Output the (X, Y) coordinate of the center of the cell containing the given text.  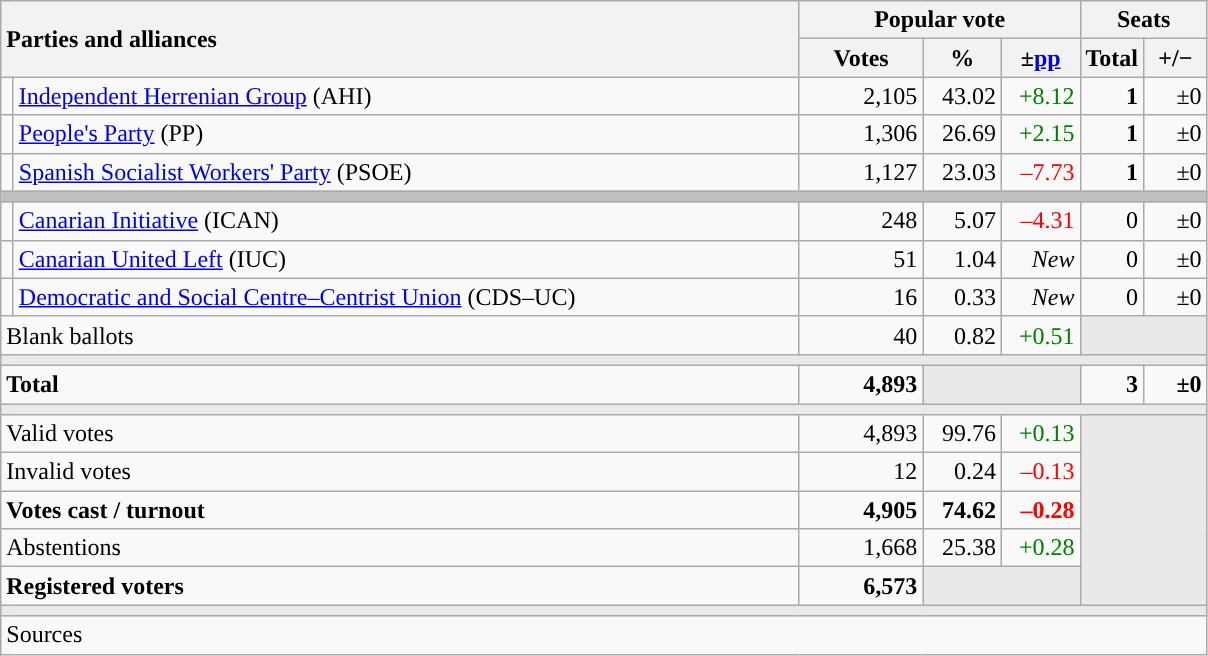
0.82 (962, 335)
6,573 (861, 586)
Democratic and Social Centre–Centrist Union (CDS–UC) (406, 297)
Parties and alliances (400, 39)
Canarian Initiative (ICAN) (406, 221)
2,105 (861, 96)
+0.13 (1040, 434)
+0.51 (1040, 335)
Seats (1144, 20)
12 (861, 472)
–7.73 (1040, 172)
1,668 (861, 548)
23.03 (962, 172)
Sources (604, 635)
Blank ballots (400, 335)
0.24 (962, 472)
Canarian United Left (IUC) (406, 259)
40 (861, 335)
People's Party (PP) (406, 134)
74.62 (962, 510)
4,905 (861, 510)
0.33 (962, 297)
Valid votes (400, 434)
25.38 (962, 548)
% (962, 58)
16 (861, 297)
+/− (1176, 58)
Votes cast / turnout (400, 510)
5.07 (962, 221)
+8.12 (1040, 96)
Votes (861, 58)
Spanish Socialist Workers' Party (PSOE) (406, 172)
248 (861, 221)
Popular vote (940, 20)
Abstentions (400, 548)
3 (1112, 384)
26.69 (962, 134)
–4.31 (1040, 221)
51 (861, 259)
–0.28 (1040, 510)
Invalid votes (400, 472)
Registered voters (400, 586)
99.76 (962, 434)
43.02 (962, 96)
+0.28 (1040, 548)
1,306 (861, 134)
–0.13 (1040, 472)
1,127 (861, 172)
1.04 (962, 259)
Independent Herrenian Group (AHI) (406, 96)
±pp (1040, 58)
+2.15 (1040, 134)
